Scan for the cell matching the given text and deliver its [X, Y] coordinate at center. 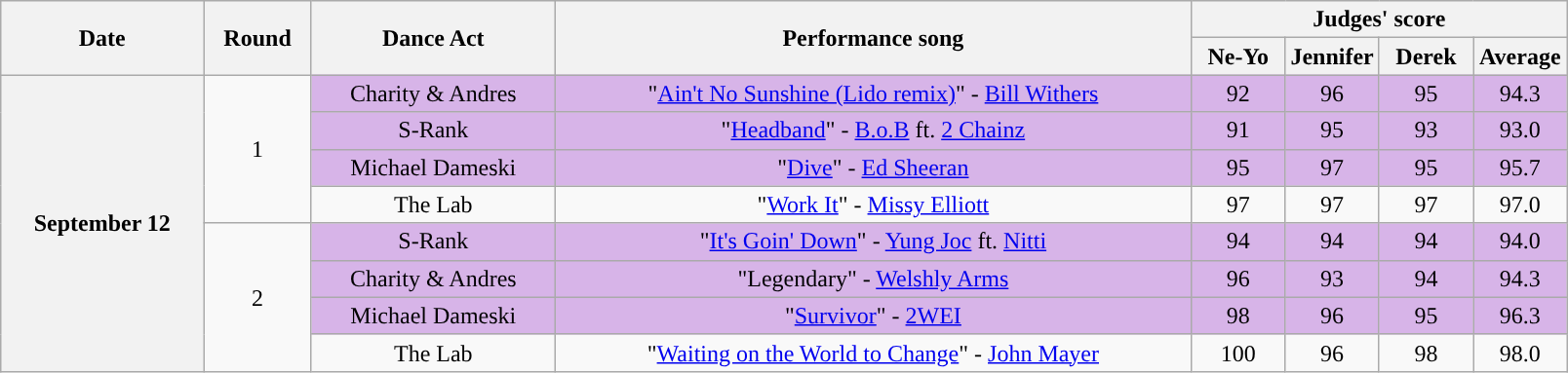
Judges' score [1379, 19]
Round [257, 38]
Date [102, 38]
92 [1238, 93]
93.0 [1520, 131]
"Waiting on the World to Change" - John Mayer [873, 353]
96.3 [1520, 316]
"Survivor" - 2WEI [873, 316]
Jennifer [1332, 56]
Dance Act [433, 38]
September 12 [102, 223]
2 [257, 297]
Average [1520, 56]
98.0 [1520, 353]
97.0 [1520, 205]
"Work It" - Missy Elliott [873, 205]
100 [1238, 353]
Performance song [873, 38]
1 [257, 149]
94.0 [1520, 242]
"Dive" - Ed Sheeran [873, 168]
"Legendary" - Welshly Arms [873, 279]
"It's Goin' Down" - Yung Joc ft. Nitti [873, 242]
95.7 [1520, 168]
Derek [1426, 56]
Ne-Yo [1238, 56]
"Headband" - B.o.B ft. 2 Chainz [873, 131]
91 [1238, 131]
"Ain't No Sunshine (Lido remix)" - Bill Withers [873, 93]
